Determine the (x, y) coordinate at the center of the cell enclosing the given text.  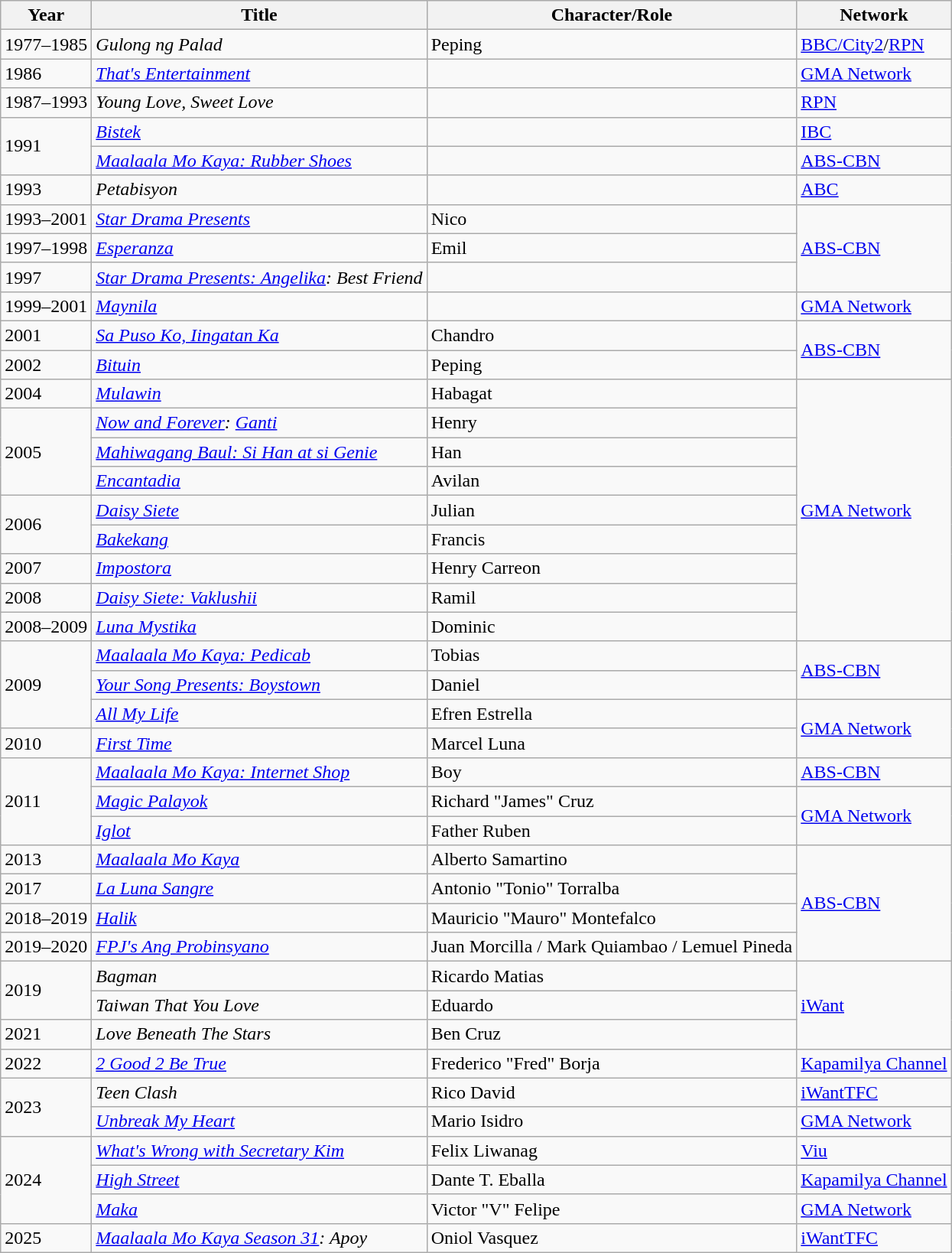
2011 (46, 801)
Taiwan That You Love (259, 1005)
Richard "James" Cruz (612, 801)
Magic Palayok (259, 801)
2008 (46, 597)
RPN (874, 103)
Mahiwagang Baul: Si Han at si Genie (259, 452)
Avilan (612, 481)
ABC (874, 190)
Unbreak My Heart (259, 1121)
Henry (612, 423)
Teen Clash (259, 1092)
Impostora (259, 568)
Henry Carreon (612, 568)
1997–1998 (46, 248)
Young Love, Sweet Love (259, 103)
2005 (46, 452)
Father Ruben (612, 830)
2019 (46, 991)
iWant (874, 1005)
2023 (46, 1107)
Halik (259, 918)
Emil (612, 248)
2017 (46, 889)
Ricardo Matias (612, 976)
Viu (874, 1150)
Esperanza (259, 248)
FPJ's Ang Probinsyano (259, 947)
Your Song Presents: Boystown (259, 685)
Dante T. Eballa (612, 1180)
Petabisyon (259, 190)
Dominic (612, 626)
Mauricio "Mauro" Montefalco (612, 918)
Maalaala Mo Kaya: Rubber Shoes (259, 161)
First Time (259, 743)
Marcel Luna (612, 743)
2008–2009 (46, 626)
What's Wrong with Secretary Kim (259, 1150)
Chandro (612, 335)
Daisy Siete (259, 510)
Eduardo (612, 1005)
Francis (612, 539)
Maalaala Mo Kaya: Pedicab (259, 656)
1991 (46, 146)
2010 (46, 743)
1997 (46, 277)
Bagman (259, 976)
La Luna Sangre (259, 889)
2006 (46, 525)
Rico David (612, 1092)
2019–2020 (46, 947)
2007 (46, 568)
Tobias (612, 656)
Daisy Siete: Vaklushii (259, 597)
Han (612, 452)
Ben Cruz (612, 1034)
Juan Morcilla / Mark Quiambao / Lemuel Pineda (612, 947)
Antonio "Tonio" Torralba (612, 889)
2013 (46, 860)
2025 (46, 1238)
Maalaala Mo Kaya Season 31: Apoy (259, 1238)
Alberto Samartino (612, 860)
Character/Role (612, 15)
Julian (612, 510)
1999–2001 (46, 306)
Frederico "Fred" Borja (612, 1063)
2002 (46, 365)
Daniel (612, 685)
That's Entertainment (259, 73)
Efren Estrella (612, 714)
Bakekang (259, 539)
Year (46, 15)
All My Life (259, 714)
2018–2019 (46, 918)
Habagat (612, 394)
Oniol Vasquez (612, 1238)
High Street (259, 1180)
Maalaala Mo Kaya (259, 860)
Network (874, 15)
Star Drama Presents (259, 219)
1986 (46, 73)
Mulawin (259, 394)
Bituin (259, 365)
2009 (46, 685)
2021 (46, 1034)
Sa Puso Ko, Iingatan Ka (259, 335)
1993–2001 (46, 219)
1987–1993 (46, 103)
1993 (46, 190)
Gulong ng Palad (259, 44)
2024 (46, 1180)
BBC/City2/RPN (874, 44)
Victor "V" Felipe (612, 1209)
IBC (874, 132)
Maynila (259, 306)
Luna Mystika (259, 626)
Mario Isidro (612, 1121)
2022 (46, 1063)
Love Beneath The Stars (259, 1034)
Ramil (612, 597)
Bistek (259, 132)
Felix Liwanag (612, 1150)
Star Drama Presents: Angelika: Best Friend (259, 277)
Title (259, 15)
Iglot (259, 830)
Maalaala Mo Kaya: Internet Shop (259, 772)
2004 (46, 394)
Encantadia (259, 481)
Now and Forever: Ganti (259, 423)
2 Good 2 Be True (259, 1063)
1977–1985 (46, 44)
Nico (612, 219)
2001 (46, 335)
Maka (259, 1209)
Boy (612, 772)
